For the text-containing cell, return its midpoint in (x, y) coordinate format. 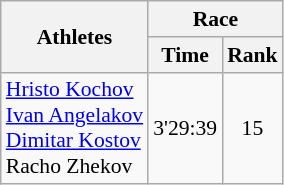
Athletes (74, 36)
3'29:39 (185, 128)
15 (252, 128)
Hristo KochovIvan AngelakovDimitar KostovRacho Zhekov (74, 128)
Race (216, 19)
Rank (252, 55)
Time (185, 55)
